From the cell containing the given text, extract its center point as (x, y) coordinate. 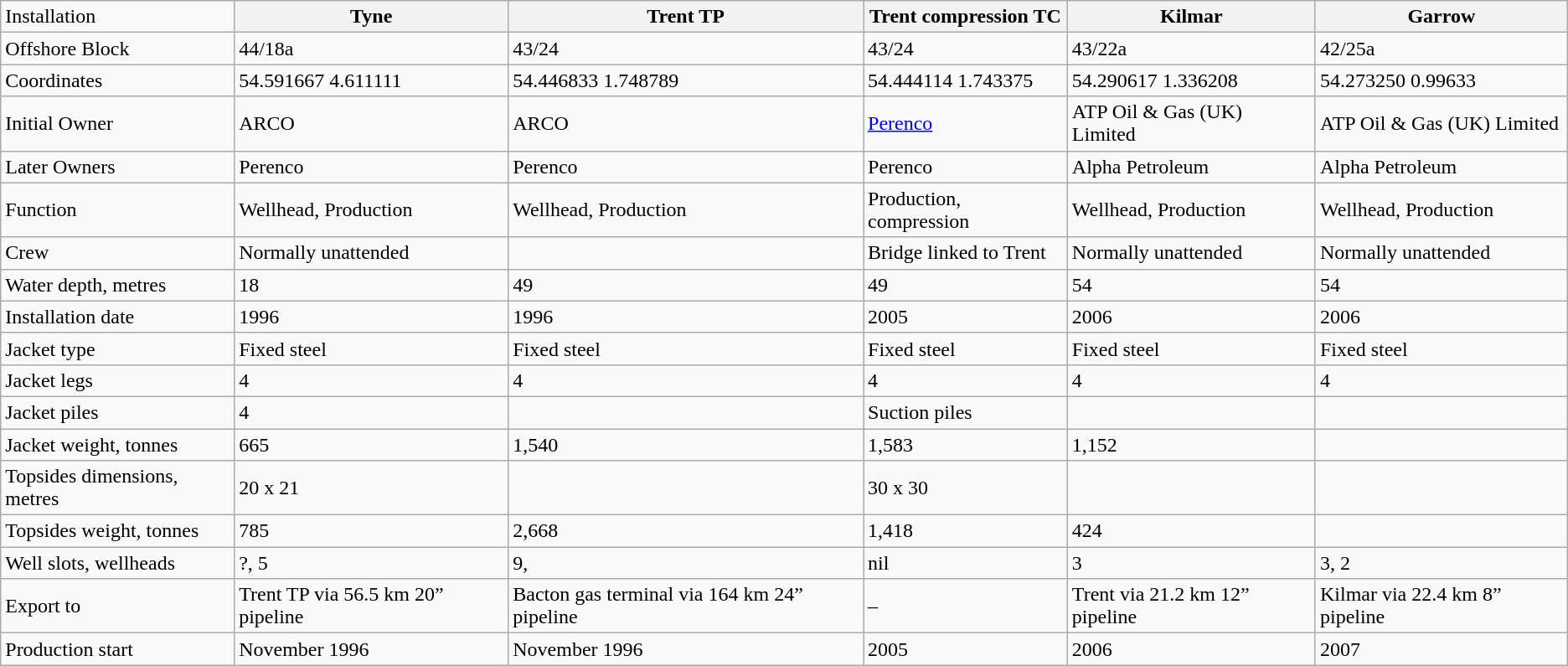
Export to (117, 607)
Jacket piles (117, 412)
Installation (117, 17)
Tyne (372, 17)
Later Owners (117, 167)
Bacton gas terminal via 164 km 24” pipeline (686, 607)
54.290617 1.336208 (1191, 80)
Well slots, wellheads (117, 563)
1,418 (965, 531)
1,540 (686, 445)
Kilmar (1191, 17)
Offshore Block (117, 49)
54.446833 1.748789 (686, 80)
Production, compression (965, 209)
Jacket legs (117, 380)
Water depth, metres (117, 285)
Topsides dimensions, metres (117, 488)
Trent compression TC (965, 17)
Suction piles (965, 412)
1,152 (1191, 445)
Garrow (1441, 17)
– (965, 607)
1,583 (965, 445)
43/22a (1191, 49)
3 (1191, 563)
42/25a (1441, 49)
54.591667 4.611111 (372, 80)
Function (117, 209)
2007 (1441, 649)
Crew (117, 253)
20 x 21 (372, 488)
Coordinates (117, 80)
Trent via 21.2 km 12” pipeline (1191, 607)
54.444114 1.743375 (965, 80)
665 (372, 445)
3, 2 (1441, 563)
785 (372, 531)
Trent TP via 56.5 km 20” pipeline (372, 607)
2,668 (686, 531)
Production start (117, 649)
54.273250 0.99633 (1441, 80)
Jacket weight, tonnes (117, 445)
Initial Owner (117, 124)
nil (965, 563)
Installation date (117, 317)
18 (372, 285)
Kilmar via 22.4 km 8” pipeline (1441, 607)
Bridge linked to Trent (965, 253)
Jacket type (117, 348)
Topsides weight, tonnes (117, 531)
30 x 30 (965, 488)
424 (1191, 531)
?, 5 (372, 563)
9, (686, 563)
Trent TP (686, 17)
44/18a (372, 49)
